From the cell containing the given text, extract its center point as [x, y] coordinate. 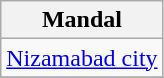
Mandal [82, 20]
Nizamabad city [82, 58]
